Output the [x, y] coordinate of the center of the cell containing the given text.  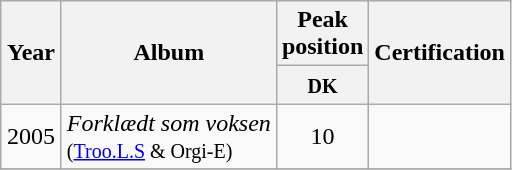
Year [32, 52]
10 [322, 136]
2005 [32, 136]
Album [168, 52]
Forklædt som voksen (Troo.L.S & Orgi-E) [168, 136]
Peak position [322, 34]
DK [322, 85]
Certification [440, 52]
